Pinpoint the cell where the given text exists, returning its (x, y) midpoint coordinate. 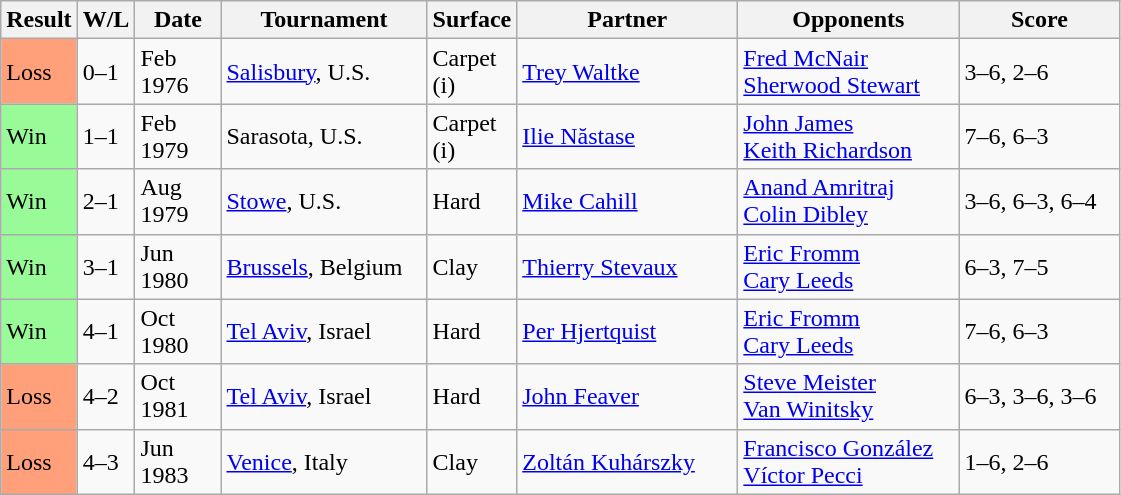
Jun 1980 (178, 266)
Per Hjertquist (628, 332)
Oct 1981 (178, 396)
Surface (472, 20)
Stowe, U.S. (324, 202)
Brussels, Belgium (324, 266)
Thierry Stevaux (628, 266)
4–1 (106, 332)
Venice, Italy (324, 462)
Feb 1979 (178, 136)
Fred McNair Sherwood Stewart (848, 72)
W/L (106, 20)
Ilie Năstase (628, 136)
6–3, 3–6, 3–6 (1040, 396)
0–1 (106, 72)
Anand Amritraj Colin Dibley (848, 202)
Score (1040, 20)
Oct 1980 (178, 332)
Francisco González Víctor Pecci (848, 462)
Date (178, 20)
Feb 1976 (178, 72)
Opponents (848, 20)
Zoltán Kuhárszky (628, 462)
John James Keith Richardson (848, 136)
John Feaver (628, 396)
Jun 1983 (178, 462)
Aug 1979 (178, 202)
Salisbury, U.S. (324, 72)
3–6, 2–6 (1040, 72)
Mike Cahill (628, 202)
Tournament (324, 20)
Result (39, 20)
3–1 (106, 266)
Steve Meister Van Winitsky (848, 396)
1–6, 2–6 (1040, 462)
Partner (628, 20)
Trey Waltke (628, 72)
4–3 (106, 462)
Sarasota, U.S. (324, 136)
3–6, 6–3, 6–4 (1040, 202)
2–1 (106, 202)
4–2 (106, 396)
1–1 (106, 136)
6–3, 7–5 (1040, 266)
